Identify which cell holds the provided text, then report its [x, y] central coordinate. 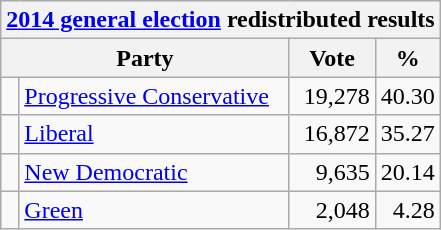
Party [145, 58]
20.14 [408, 172]
Progressive Conservative [154, 96]
9,635 [332, 172]
16,872 [332, 134]
Vote [332, 58]
2014 general election redistributed results [220, 20]
19,278 [332, 96]
40.30 [408, 96]
2,048 [332, 210]
% [408, 58]
35.27 [408, 134]
Green [154, 210]
4.28 [408, 210]
New Democratic [154, 172]
Liberal [154, 134]
